Provide the (X, Y) coordinate of the cell's center where the given text is located.  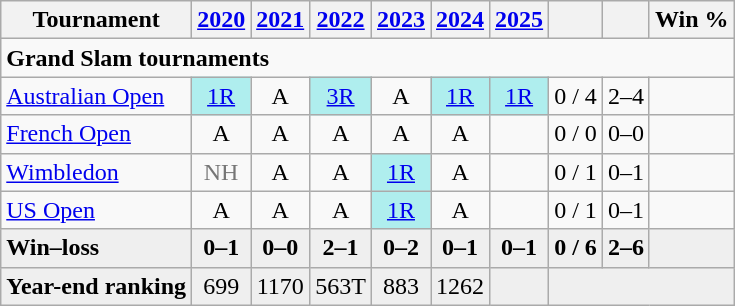
1170 (280, 286)
563T (341, 286)
Grand Slam tournaments (368, 58)
NH (222, 172)
0 / 0 (576, 134)
2022 (341, 20)
French Open (96, 134)
2021 (280, 20)
0–2 (400, 248)
2025 (520, 20)
699 (222, 286)
2–4 (626, 96)
2023 (400, 20)
Year-end ranking (96, 286)
3R (341, 96)
2–1 (341, 248)
Australian Open (96, 96)
883 (400, 286)
2–6 (626, 248)
US Open (96, 210)
1262 (460, 286)
Win % (692, 20)
0 / 4 (576, 96)
Win–loss (96, 248)
Tournament (96, 20)
2020 (222, 20)
0 / 6 (576, 248)
Wimbledon (96, 172)
2024 (460, 20)
